Identify which cell holds the provided text, then report its [X, Y] central coordinate. 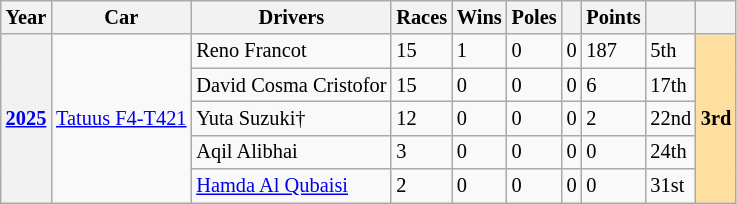
3rd [716, 118]
Races [422, 17]
Wins [480, 17]
Points [613, 17]
David Cosma Cristofor [291, 85]
Poles [534, 17]
6 [613, 85]
Hamda Al Qubaisi [291, 186]
5th [670, 51]
Car [121, 17]
12 [422, 118]
Year [26, 17]
Drivers [291, 17]
Yuta Suzuki† [291, 118]
22nd [670, 118]
31st [670, 186]
3 [422, 152]
17th [670, 85]
Reno Francot [291, 51]
187 [613, 51]
Aqil Alibhai [291, 152]
24th [670, 152]
1 [480, 51]
Tatuus F4-T421 [121, 118]
2025 [26, 118]
